Locate the cell with the specified text and output its (X, Y) center coordinate. 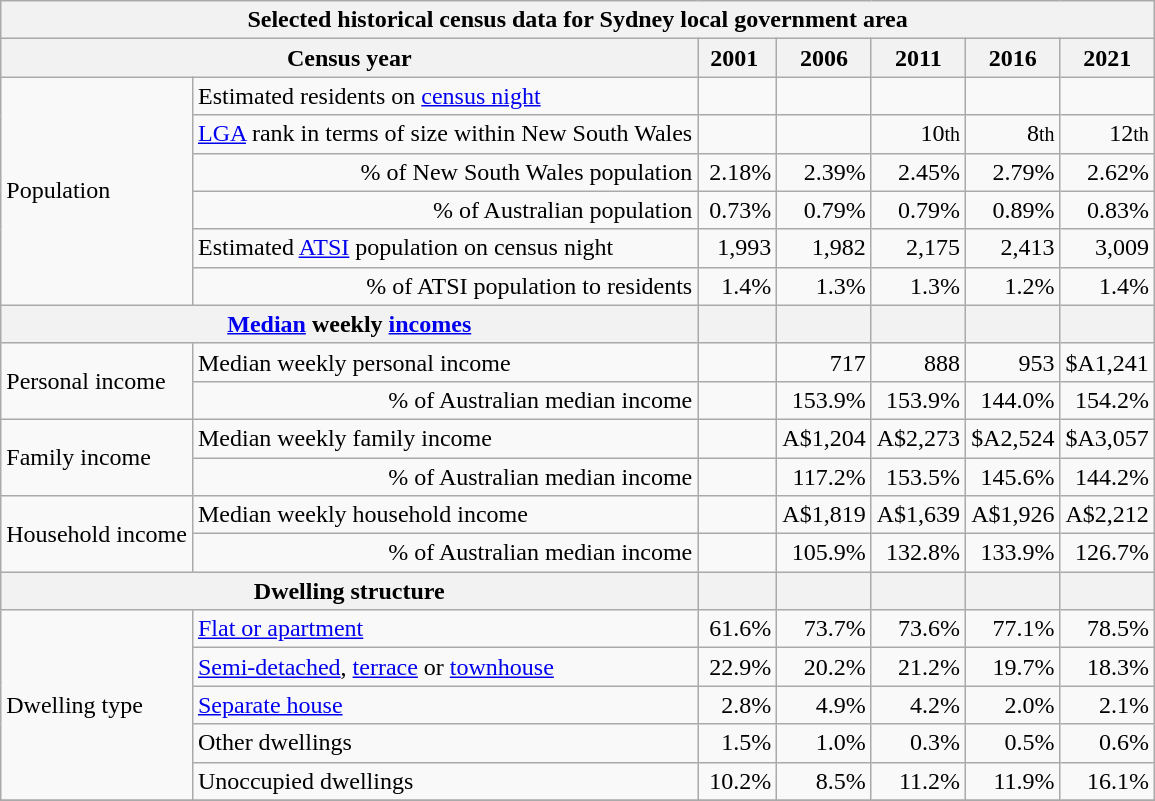
$A1,241 (1107, 362)
154.2% (1107, 400)
4.9% (824, 705)
0.89% (1013, 210)
132.8% (918, 553)
Median weekly family income (444, 438)
1.5% (738, 743)
73.7% (824, 629)
10.2% (738, 781)
Median weekly personal income (444, 362)
144.2% (1107, 477)
19.7% (1013, 667)
145.6% (1013, 477)
77.1% (1013, 629)
LGA rank in terms of size within New South Wales (444, 134)
153.5% (918, 477)
2.0% (1013, 705)
Unoccupied dwellings (444, 781)
133.9% (1013, 553)
Dwelling structure (350, 591)
2.79% (1013, 172)
Flat or apartment (444, 629)
4.2% (918, 705)
Median weekly household income (444, 515)
2011 (918, 58)
12th (1107, 134)
144.0% (1013, 400)
20.2% (824, 667)
Population (97, 191)
3,009 (1107, 248)
2.62% (1107, 172)
2.45% (918, 172)
0.73% (738, 210)
Estimated ATSI population on census night (444, 248)
2006 (824, 58)
Estimated residents on census night (444, 96)
953 (1013, 362)
2.8% (738, 705)
Separate house (444, 705)
1,993 (738, 248)
2001 (738, 58)
126.7% (1107, 553)
2016 (1013, 58)
Selected historical census data for Sydney local government area (578, 20)
21.2% (918, 667)
Household income (97, 534)
2.1% (1107, 705)
11.9% (1013, 781)
18.3% (1107, 667)
A$1,819 (824, 515)
Median weekly incomes (350, 324)
10th (918, 134)
717 (824, 362)
2.18% (738, 172)
% of Australian population (444, 210)
0.3% (918, 743)
1.0% (824, 743)
% of ATSI population to residents (444, 286)
0.6% (1107, 743)
Census year (350, 58)
$A2,524 (1013, 438)
1,982 (824, 248)
117.2% (824, 477)
2,413 (1013, 248)
Other dwellings (444, 743)
A$2,212 (1107, 515)
% of New South Wales population (444, 172)
105.9% (824, 553)
22.9% (738, 667)
A$2,273 (918, 438)
11.2% (918, 781)
2,175 (918, 248)
73.6% (918, 629)
1.2% (1013, 286)
$A3,057 (1107, 438)
16.1% (1107, 781)
8th (1013, 134)
888 (918, 362)
A$1,926 (1013, 515)
A$1,639 (918, 515)
0.5% (1013, 743)
Dwelling type (97, 705)
61.6% (738, 629)
Semi-detached, terrace or townhouse (444, 667)
A$1,204 (824, 438)
2021 (1107, 58)
Family income (97, 457)
2.39% (824, 172)
Personal income (97, 381)
78.5% (1107, 629)
8.5% (824, 781)
0.83% (1107, 210)
